Pinpoint the cell where the given text exists, returning its [X, Y] midpoint coordinate. 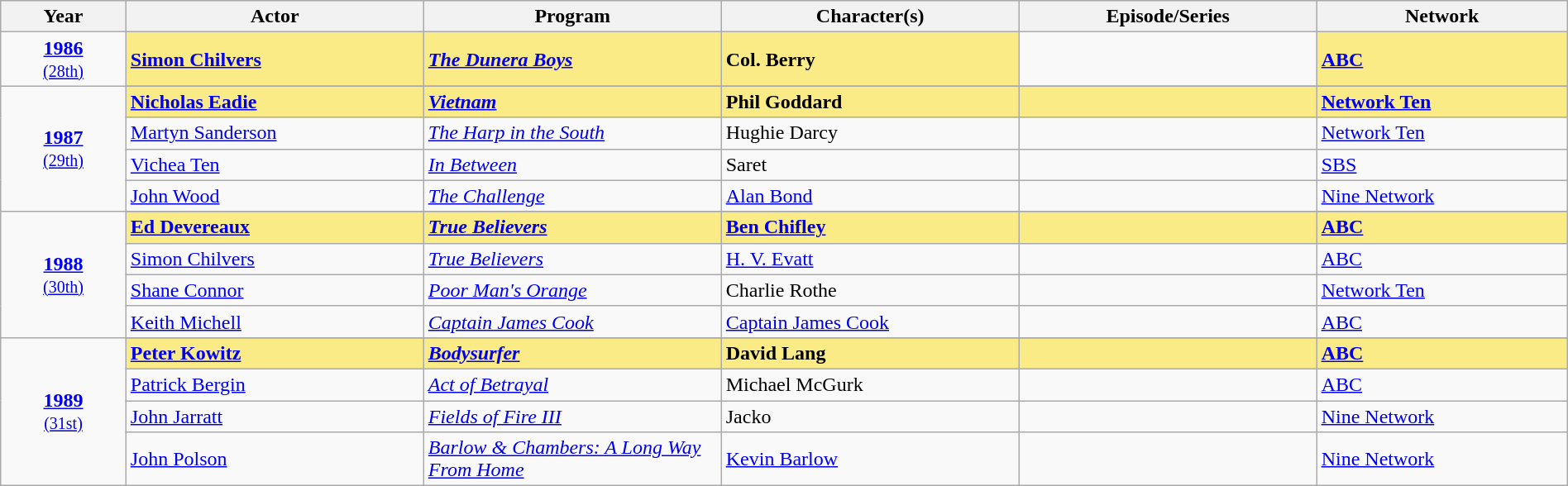
Vietnam [572, 102]
Martyn Sanderson [275, 133]
Kevin Barlow [870, 460]
H. V. Evatt [870, 259]
John Wood [275, 196]
Patrick Bergin [275, 384]
1989(31st) [64, 412]
Fields of Fire III [572, 416]
Poor Man's Orange [572, 290]
Year [64, 17]
Nicholas Eadie [275, 102]
Act of Betrayal [572, 384]
John Polson [275, 460]
Barlow & Chambers: A Long Way From Home [572, 460]
Shane Connor [275, 290]
Keith Michell [275, 322]
Episode/Series [1168, 17]
SBS [1442, 164]
In Between [572, 164]
The Dunera Boys [572, 60]
Michael McGurk [870, 384]
Saret [870, 164]
The Challenge [572, 196]
John Jarratt [275, 416]
Ben Chifley [870, 227]
David Lang [870, 353]
Phil Goddard [870, 102]
Peter Kowitz [275, 353]
Jacko [870, 416]
Network [1442, 17]
Actor [275, 17]
Bodysurfer [572, 353]
Vichea Ten [275, 164]
Hughie Darcy [870, 133]
Character(s) [870, 17]
Ed Devereaux [275, 227]
The Harp in the South [572, 133]
Alan Bond [870, 196]
Program [572, 17]
1986(28th) [64, 60]
Charlie Rothe [870, 290]
Col. Berry [870, 60]
1987(29th) [64, 149]
1988(30th) [64, 274]
